Locate the cell with the specified text and output its (x, y) center coordinate. 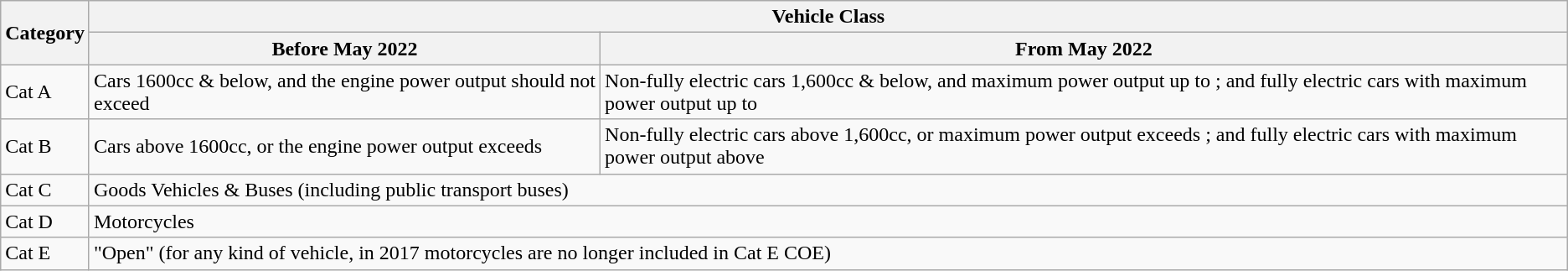
Category (45, 33)
Non-fully electric cars 1,600cc & below, and maximum power output up to ; and fully electric cars with maximum power output up to (1084, 92)
Goods Vehicles & Buses (including public transport buses) (828, 190)
Before May 2022 (344, 49)
Cat A (45, 92)
"Open" (for any kind of vehicle, in 2017 motorcycles are no longer included in Cat E COE) (828, 253)
Vehicle Class (828, 17)
Cars 1600cc & below, and the engine power output should not exceed (344, 92)
Non-fully electric cars above 1,600cc, or maximum power output exceeds ; and fully electric cars with maximum power output above (1084, 146)
Cat C (45, 190)
Cat E (45, 253)
Cat D (45, 221)
Cars above 1600cc, or the engine power output exceeds (344, 146)
From May 2022 (1084, 49)
Cat B (45, 146)
Motorcycles (828, 221)
